From the cell containing the given text, extract its center point as (x, y) coordinate. 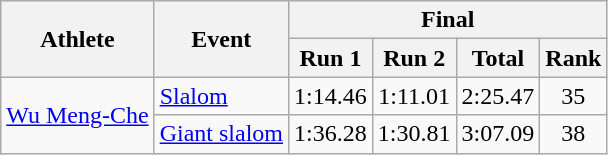
Final (448, 20)
38 (574, 134)
1:36.28 (331, 134)
3:07.09 (498, 134)
1:11.01 (414, 96)
Run 1 (331, 58)
Rank (574, 58)
Total (498, 58)
Event (221, 39)
Run 2 (414, 58)
1:30.81 (414, 134)
1:14.46 (331, 96)
Slalom (221, 96)
Wu Meng-Che (78, 115)
Giant slalom (221, 134)
35 (574, 96)
2:25.47 (498, 96)
Athlete (78, 39)
